Return [X, Y] of the center of cell containing provided text 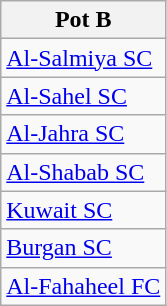
Pot B [84, 20]
Kuwait SC [84, 210]
Burgan SC [84, 248]
Al-Fahaheel FC [84, 286]
Al-Salmiya SC [84, 58]
Al-Sahel SC [84, 96]
Al-Shabab SC [84, 172]
Al-Jahra SC [84, 134]
